Extract the (X, Y) coordinate from the center of the cell holding the provided text.  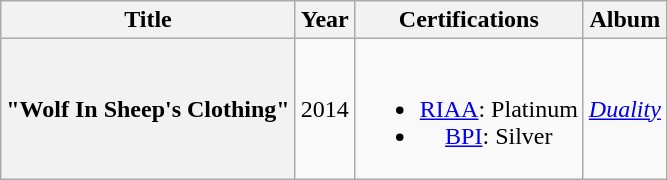
Album (624, 20)
2014 (324, 109)
RIAA: PlatinumBPI: Silver (468, 109)
Duality (624, 109)
Certifications (468, 20)
"Wolf In Sheep's Clothing" (148, 109)
Year (324, 20)
Title (148, 20)
